Search for the cell housing the specified text and yield its [x, y] center coordinate. 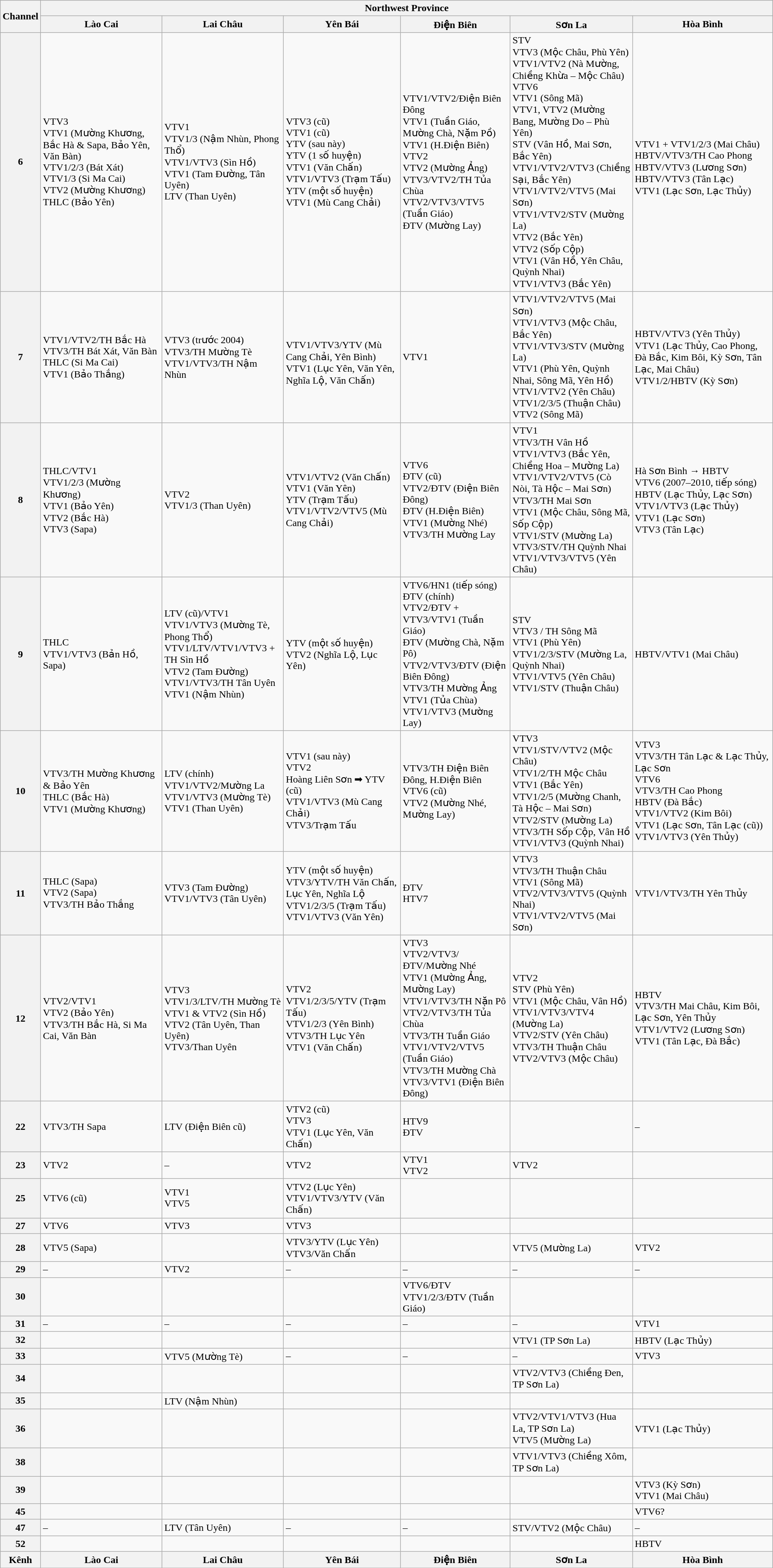
STVVTV3 / TH Sông MãVTV1 (Phù Yên)VTV1/2/3/STV (Mường La, Quỳnh Nhai)VTV1/VTV5 (Yên Châu)VTV1/STV (Thuận Châu) [571, 654]
39 [21, 1490]
HTV9 ĐTV [455, 1127]
38 [21, 1462]
VTV3VTV1 (Mường Khương, Bắc Hà & Sapa, Bảo Yên, Văn Bàn)VTV1/2/3 (Bát Xát)VTV1/3 (Si Ma Cai)VTV2 (Mường Khương)THLC (Bảo Yên) [102, 162]
VTV3 (Kỳ Sơn)VTV1 (Mai Châu) [703, 1490]
Channel [21, 17]
VTV1 VTV5 [223, 1198]
VTV3VTV1/3/LTV/TH Mường TèVTV1 & VTV2 (Sìn Hồ)VTV2 (Tân Uyên, Than Uyên)VTV3/Than Uyên [223, 1018]
10 [21, 791]
VTV2/VTV1/VTV3 (Hua La, TP Sơn La)VTV5 (Mường La) [571, 1429]
VTV3VTV3/TH Thuận ChâuVTV1 (Sông Mã)VTV2/VTV3/VTV5 (Quỳnh Nhai)VTV1/VTV2/VTV5 (Mai Sơn) [571, 893]
VTV1 VTV2 [455, 1165]
THLC/VTV1VTV1/2/3 (Mường Khương)VTV1 (Bảo Yên)VTV2 (Bắc Hà)VTV3 (Sapa) [102, 500]
12 [21, 1018]
VTV3/TH Điện Biên Đông, H.Điện BiênVTV6 (cũ)VTV2 (Mường Nhé, Mường Lay) [455, 791]
Hà Sơn Bình → HBTV VTV6 (2007–2010, tiếp sóng)HBTV (Lạc Thủy, Lạc Sơn)VTV1/VTV3 (Lạc Thủy)VTV1 (Lạc Sơn) VTV3 (Tân Lạc) [703, 500]
LTV (cũ)/VTV1VTV1/VTV3 (Mường Tè, Phong Thổ)VTV1/LTV/VTV1/VTV3 + TH Sìn HồVTV2 (Tam Đường)VTV1/VTV3/TH Tân UyênVTV1 (Nậm Nhùn) [223, 654]
8 [21, 500]
VTV2 (Lục Yên) VTV1/VTV3/YTV (Văn Chấn) [342, 1198]
28 [21, 1248]
VTV3 (cũ)VTV1 (cũ)YTV (sau này)YTV (1 số huyện)VTV1 (Văn Chấn)VTV1/VTV3 (Trạm Tấu)YTV (một số huyện)VTV1 (Mù Cang Chải) [342, 162]
Kênh [21, 1560]
YTV (một số huyện)VTV3/YTV/TH Văn Chấn, Lục Yên, Nghĩa LộVTV1/2/3/5 (Trạm Tấu)VTV1/VTV3 (Văn Yên) [342, 893]
31 [21, 1324]
VTV5 (Sapa) [102, 1248]
YTV (một số huyện)VTV2 (Nghĩa Lộ, Lục Yên) [342, 654]
LTV (chính) VTV1/VTV2/Mường LaVTV1/VTV3 (Mường Tè)VTV1 (Than Uyên) [223, 791]
33 [21, 1356]
THLCVTV1/VTV3 (Bản Hồ, Sapa) [102, 654]
VTV5 (Mường La) [571, 1248]
36 [21, 1429]
35 [21, 1401]
VTV2/VTV1VTV2 (Bảo Yên)VTV3/TH Bắc Hà, Si Ma Cai, Văn Bàn [102, 1018]
VTV6? [703, 1511]
VTV2/VTV3 (Chiềng Đen, TP Sơn La) [571, 1378]
VTV1/VTV3/TH Yên Thủy [703, 893]
29 [21, 1269]
VTV1 + VTV1/2/3 (Mai Châu)HBTV/VTV3/TH Cao PhongHBTV/VTV3 (Lương Sơn)HBTV/VTV3 (Tân Lạc)VTV1 (Lạc Sơn, Lạc Thủy) [703, 162]
6 [21, 162]
VTV1VTV1/3 (Nậm Nhùn, Phong Thổ)VTV1/VTV3 (Sìn Hồ)VTV1 (Tam Đường, Tân Uyên)LTV (Than Uyên) [223, 162]
11 [21, 893]
VTV2 (cũ) VTV3 VTV1 (Lục Yên, Văn Chấn) [342, 1127]
HBTVVTV3/TH Mai Châu, Kim Bôi, Lạc Sơn, Yên ThủyVTV1/VTV2 (Lương Sơn)VTV1 (Tân Lạc, Đà Bắc) [703, 1018]
LTV (Nậm Nhùn) [223, 1401]
LTV (Tân Uyên) [223, 1528]
VTV2VTV1/3 (Than Uyên) [223, 500]
VTV6 ĐTV (cũ)VTV2/ĐTV (Điện Biên Đông)ĐTV (H.Điện Biên)VTV1 (Mường Nhé)VTV3/TH Mường Lay [455, 500]
VTV3 (trước 2004)VTV3/TH Mường TèVTV1/VTV3/TH Nậm Nhùn [223, 357]
HBTV (Lạc Thủy) [703, 1340]
VTV1 (Lạc Thủy) [703, 1429]
HBTV/VTV3 (Yên Thủy)VTV1 (Lạc Thủy, Cao Phong, Đà Bắc, Kim Bôi, Kỳ Sơn, Tân Lạc, Mai Châu)VTV1/2/HBTV (Kỳ Sơn) [703, 357]
VTV3 (Tam Đường)VTV1/VTV3 (Tân Uyên) [223, 893]
STV/VTV2 (Mộc Châu) [571, 1528]
Northwest Province [407, 8]
VTV3/YTV (Lục Yên)VTV3/Văn Chấn [342, 1248]
VTV1/VTV2 (Văn Chấn)VTV1 (Văn Yên)YTV (Trạm Tấu)VTV1/VTV2/VTV5 (Mù Cang Chải) [342, 500]
VTV2STV (Phù Yên)VTV1 (Mộc Châu, Vân Hồ)VTV1/VTV3/VTV4 (Mường La)VTV2/STV (Yên Châu)VTV3/TH Thuận ChâuVTV2/VTV3 (Mộc Châu) [571, 1018]
9 [21, 654]
47 [21, 1528]
VTV1/VTV3/YTV (Mù Cang Chải, Yên Bình)VTV1 (Lục Yên, Văn Yên, Nghĩa Lộ, Văn Chấn) [342, 357]
VTV6/ĐTVVTV1/2/3/ĐTV (Tuần Giáo) [455, 1297]
45 [21, 1511]
VTV6 (cũ) [102, 1198]
7 [21, 357]
VTV3/TH Sapa [102, 1127]
52 [21, 1544]
30 [21, 1297]
34 [21, 1378]
VTV3VTV3/TH Tân Lạc & Lạc Thủy, Lạc SơnVTV6VTV3/TH Cao PhongHBTV (Đà Bắc)VTV1/VTV2 (Kim Bôi)VTV1 (Lạc Sơn, Tân Lạc (cũ))VTV1/VTV3 (Yên Thủy) [703, 791]
VTV1/VTV3 (Chiềng Xôm, TP Sơn La) [571, 1462]
VTV2VTV1/2/3/5/YTV (Trạm Tấu)VTV1/2/3 (Yên Bình)VTV3/TH Lục YênVTV1 (Văn Chấn) [342, 1018]
VTV1/VTV2/TH Bắc HàVTV3/TH Bát Xát, Văn BànTHLC (Si Ma Cai)VTV1 (Bảo Thắng) [102, 357]
VTV6 [102, 1226]
VTV3/TH Mường Khương & Bảo YênTHLC (Bắc Hà)VTV1 (Mường Khương) [102, 791]
VTV5 (Mường Tè) [223, 1356]
VTV1 (TP Sơn La) [571, 1340]
27 [21, 1226]
VTV1 (sau này)VTV2Hoàng Liên Sơn ➡ YTV (cũ)VTV1/VTV3 (Mù Cang Chải)VTV3/Trạm Tấu [342, 791]
HBTV [703, 1544]
LTV (Điện Biên cũ) [223, 1127]
ĐTV HTV7 [455, 893]
22 [21, 1127]
THLC (Sapa)VTV2 (Sapa)VTV3/TH Bảo Thắng [102, 893]
32 [21, 1340]
HBTV/VTV1 (Mai Châu) [703, 654]
25 [21, 1198]
23 [21, 1165]
